Provide the [x, y] coordinate of the cell's center where the given text is located.  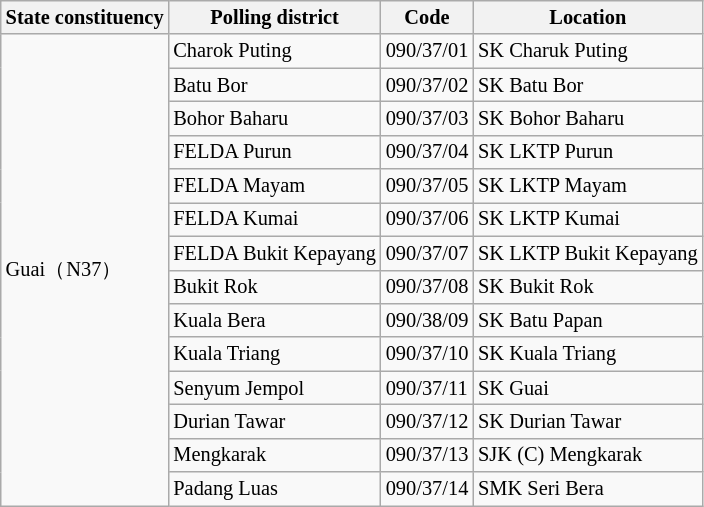
090/37/10 [427, 354]
Senyum Jempol [274, 388]
Charok Puting [274, 51]
090/37/11 [427, 388]
Batu Bor [274, 85]
FELDA Mayam [274, 186]
Location [588, 17]
FELDA Kumai [274, 219]
FELDA Purun [274, 152]
SMK Seri Bera [588, 489]
090/37/12 [427, 421]
Mengkarak [274, 455]
SK Guai [588, 388]
Polling district [274, 17]
SK Batu Papan [588, 320]
SK Charuk Puting [588, 51]
SK LKTP Mayam [588, 186]
SK Bohor Baharu [588, 118]
090/37/02 [427, 85]
SJK (C) Mengkarak [588, 455]
090/37/05 [427, 186]
SK LKTP Purun [588, 152]
090/38/09 [427, 320]
SK Durian Tawar [588, 421]
FELDA Bukit Kepayang [274, 253]
SK LKTP Bukit Kepayang [588, 253]
090/37/13 [427, 455]
090/37/08 [427, 287]
State constituency [85, 17]
SK LKTP Kumai [588, 219]
090/37/04 [427, 152]
090/37/03 [427, 118]
090/37/14 [427, 489]
Bohor Baharu [274, 118]
090/37/07 [427, 253]
Code [427, 17]
Durian Tawar [274, 421]
Guai（N37） [85, 270]
Kuala Bera [274, 320]
Kuala Triang [274, 354]
SK Bukit Rok [588, 287]
SK Batu Bor [588, 85]
Bukit Rok [274, 287]
090/37/06 [427, 219]
Padang Luas [274, 489]
SK Kuala Triang [588, 354]
090/37/01 [427, 51]
